Return the [x, y] coordinate for the center point of the cell that contains the specified text.  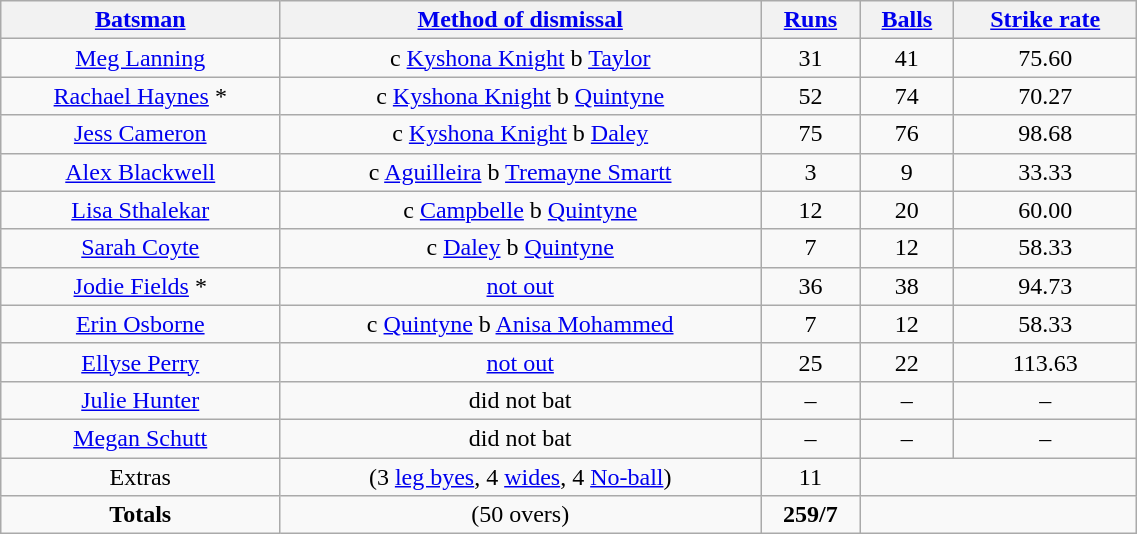
52 [810, 96]
c Kyshona Knight b Daley [520, 134]
75 [810, 134]
Meg Lanning [140, 58]
113.63 [1046, 362]
9 [906, 172]
Jodie Fields * [140, 286]
94.73 [1046, 286]
41 [906, 58]
Lisa Sthalekar [140, 210]
25 [810, 362]
36 [810, 286]
Alex Blackwell [140, 172]
Method of dismissal [520, 20]
Extras [140, 477]
11 [810, 477]
Ellyse Perry [140, 362]
(3 leg byes, 4 wides, 4 No-ball) [520, 477]
75.60 [1046, 58]
31 [810, 58]
Batsman [140, 20]
33.33 [1046, 172]
c Campbelle b Quintyne [520, 210]
c Daley b Quintyne [520, 248]
Jess Cameron [140, 134]
Totals [140, 515]
76 [906, 134]
38 [906, 286]
c Aguilleira b Tremayne Smartt [520, 172]
Erin Osborne [140, 324]
c Kyshona Knight b Taylor [520, 58]
259/7 [810, 515]
Sarah Coyte [140, 248]
3 [810, 172]
60.00 [1046, 210]
20 [906, 210]
Runs [810, 20]
Balls [906, 20]
c Kyshona Knight b Quintyne [520, 96]
Strike rate [1046, 20]
22 [906, 362]
70.27 [1046, 96]
c Quintyne b Anisa Mohammed [520, 324]
74 [906, 96]
Julie Hunter [140, 400]
Rachael Haynes * [140, 96]
(50 overs) [520, 515]
98.68 [1046, 134]
Megan Schutt [140, 438]
